Return the [X, Y] coordinate for the center point of the cell that contains the specified text.  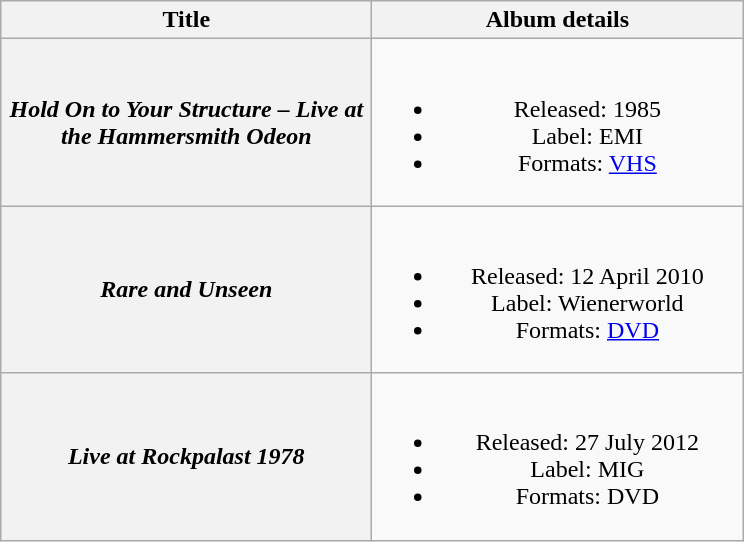
Rare and Unseen [186, 290]
Album details [558, 20]
Released: 1985Label: EMIFormats: VHS [558, 122]
Released: 27 July 2012Label: MIGFormats: DVD [558, 456]
Title [186, 20]
Released: 12 April 2010Label: WienerworldFormats: DVD [558, 290]
Live at Rockpalast 1978 [186, 456]
Hold On to Your Structure – Live at the Hammersmith Odeon [186, 122]
